Return [X, Y] of the center of cell containing provided text 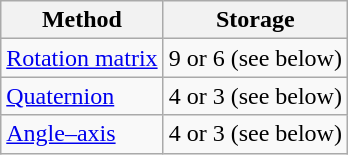
Quaternion [82, 96]
Rotation matrix [82, 58]
Angle–axis [82, 134]
Storage [255, 20]
Method [82, 20]
9 or 6 (see below) [255, 58]
